Identify which cell holds the provided text, then report its [x, y] central coordinate. 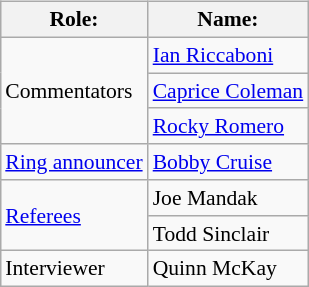
Role: [74, 20]
Quinn McKay [228, 269]
Joe Mandak [228, 198]
Name: [228, 20]
Ian Riccaboni [228, 55]
Bobby Cruise [228, 162]
Todd Sinclair [228, 233]
Referees [74, 216]
Commentators [74, 90]
Rocky Romero [228, 126]
Interviewer [74, 269]
Caprice Coleman [228, 91]
Ring announcer [74, 162]
